Return the [X, Y] coordinate for the center point of the cell that contains the specified text.  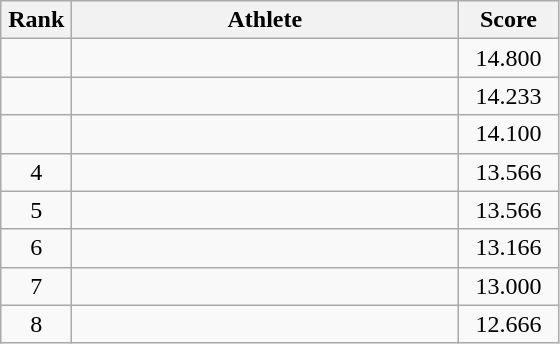
12.666 [508, 324]
5 [36, 210]
13.000 [508, 286]
6 [36, 248]
Athlete [265, 20]
4 [36, 172]
14.100 [508, 134]
Rank [36, 20]
13.166 [508, 248]
14.800 [508, 58]
14.233 [508, 96]
Score [508, 20]
7 [36, 286]
8 [36, 324]
